Return [x, y] of the center of cell containing provided text 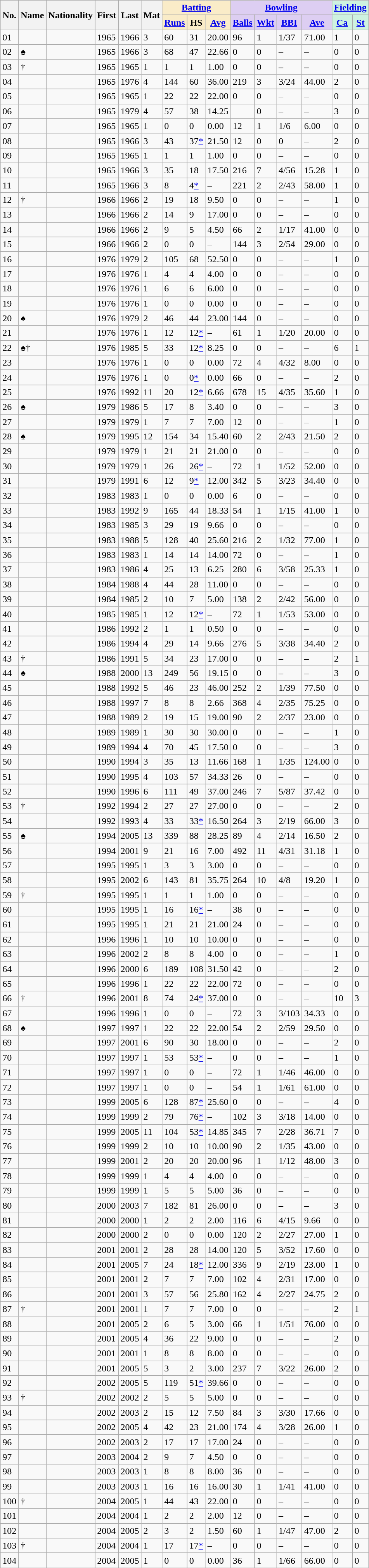
162 [243, 1294]
First [107, 15]
Balls [243, 23]
29.00 [317, 244]
Wkt [265, 23]
31.50 [218, 969]
St [360, 23]
2/42 [289, 599]
18.33 [218, 510]
101 [9, 1516]
41 [9, 629]
71.00 [317, 37]
1/47 [289, 1531]
3/58 [289, 570]
77.50 [317, 688]
47.00 [317, 1531]
14.85 [218, 1132]
3/22 [289, 1368]
77.00 [317, 540]
2/37 [289, 718]
2.66 [218, 703]
3/28 [289, 1427]
28.25 [218, 836]
237 [243, 1368]
53.00 [317, 614]
48 [9, 732]
276 [243, 643]
52.00 [317, 466]
1/20 [289, 333]
3/23 [289, 481]
116 [243, 1220]
♠† [33, 348]
31.18 [317, 850]
3/24 [289, 82]
39.66 [218, 1383]
1/6 [289, 126]
05 [9, 96]
15.40 [218, 437]
No. [9, 15]
Bowling [281, 8]
64 [9, 969]
1/66 [289, 1560]
252 [243, 688]
16.00 [218, 1486]
1/46 [289, 1072]
1/53 [289, 614]
58 [9, 880]
336 [243, 1265]
165 [175, 510]
67 [9, 1013]
BBI [289, 23]
87 [9, 1309]
221 [243, 185]
124.00 [317, 762]
11.00 [218, 584]
3/30 [289, 1413]
189 [175, 969]
154 [175, 437]
2/14 [289, 836]
56.00 [317, 599]
4/32 [289, 362]
6.66 [218, 392]
174 [243, 1427]
19.00 [218, 718]
95 [9, 1427]
3/103 [289, 1013]
04 [9, 82]
345 [243, 1132]
0.50 [218, 629]
3/52 [289, 1250]
9* [196, 481]
24.75 [317, 1294]
3/18 [289, 1117]
51* [196, 1383]
6.25 [218, 570]
50 [9, 762]
1/32 [289, 540]
1/52 [289, 466]
29.50 [317, 1028]
105 [175, 259]
76 [9, 1146]
14.25 [218, 111]
678 [243, 392]
HS [196, 23]
Name [33, 15]
3/38 [289, 643]
1/39 [289, 688]
Ave [317, 23]
33* [196, 821]
119 [175, 1383]
25.80 [218, 1294]
36.71 [317, 1132]
Fielding [350, 8]
100 [9, 1501]
52.50 [218, 259]
65 [9, 984]
11.66 [218, 762]
2/35 [289, 703]
48.00 [317, 1161]
85 [9, 1279]
75 [9, 1132]
18.00 [218, 1043]
17.66 [317, 1413]
75.25 [317, 703]
99 [9, 1486]
19.20 [317, 880]
219 [243, 82]
1/61 [289, 1087]
8.25 [218, 348]
03 [9, 67]
Mat [152, 15]
37.42 [317, 791]
82 [9, 1235]
52 [9, 791]
44.00 [317, 82]
71 [9, 1072]
246 [243, 791]
62 [9, 939]
06 [9, 111]
138 [243, 599]
1.50 [218, 1531]
4* [196, 185]
2/59 [289, 1028]
07 [9, 126]
86 [9, 1294]
01 [9, 37]
2/28 [289, 1132]
61.00 [317, 1087]
182 [175, 1206]
1/12 [289, 1161]
77 [9, 1161]
7.50 [218, 1413]
5/87 [289, 791]
80 [9, 1206]
97 [9, 1457]
1/51 [289, 1324]
58.00 [317, 185]
30.00 [218, 732]
17* [196, 1545]
339 [175, 836]
98 [9, 1472]
73 [9, 1102]
92 [9, 1383]
492 [243, 850]
43.00 [317, 1146]
1/37 [289, 37]
1993 [130, 821]
55 [9, 836]
19.15 [218, 673]
83 [9, 1250]
26* [196, 466]
9.50 [218, 200]
37* [196, 141]
3.40 [218, 407]
Batting [196, 8]
4/35 [289, 392]
69 [9, 1043]
1/17 [289, 230]
368 [243, 703]
22.66 [218, 52]
87* [196, 1102]
249 [175, 673]
32 [9, 496]
35.60 [317, 392]
76.00 [317, 1324]
9.00 [218, 1338]
2/31 [289, 1279]
35.75 [218, 880]
143 [175, 880]
4/31 [289, 850]
91 [9, 1368]
111 [175, 791]
51 [9, 777]
63 [9, 954]
93 [9, 1398]
2/54 [289, 244]
1/15 [289, 510]
1/41 [289, 1486]
08 [9, 141]
94 [9, 1413]
36.00 [218, 82]
Runs [175, 23]
15.28 [317, 170]
280 [243, 570]
24* [196, 998]
59 [9, 895]
18* [196, 1265]
17.60 [317, 1250]
0* [196, 377]
Nationality [71, 15]
168 [243, 762]
25.33 [317, 570]
4/15 [289, 1220]
4/56 [289, 170]
16* [196, 910]
342 [243, 481]
Ca [342, 23]
Avg [218, 23]
4/8 [289, 880]
76* [196, 1117]
02 [9, 52]
Last [130, 15]
39 [9, 599]
09 [9, 155]
37 [9, 570]
78 [9, 1176]
108 [196, 969]
